Capture the cell that displays the provided text and extract its [x, y] central coordinate. 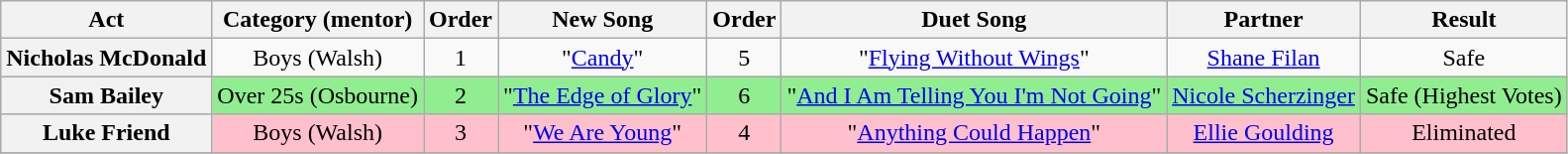
Result [1464, 20]
4 [745, 133]
Duet Song [975, 20]
Safe (Highest Votes) [1464, 95]
New Song [602, 20]
Over 25s (Osbourne) [318, 95]
Nicole Scherzinger [1264, 95]
3 [462, 133]
Sam Bailey [107, 95]
"The Edge of Glory" [602, 95]
Safe [1464, 58]
1 [462, 58]
Category (mentor) [318, 20]
Ellie Goulding [1264, 133]
"And I Am Telling You I'm Not Going" [975, 95]
"Candy" [602, 58]
"We Are Young" [602, 133]
Partner [1264, 20]
Nicholas McDonald [107, 58]
5 [745, 58]
"Anything Could Happen" [975, 133]
Eliminated [1464, 133]
6 [745, 95]
2 [462, 95]
Luke Friend [107, 133]
Act [107, 20]
"Flying Without Wings" [975, 58]
Shane Filan [1264, 58]
